Find where the given text appears and provide that cell's center as (X, Y) coordinate. 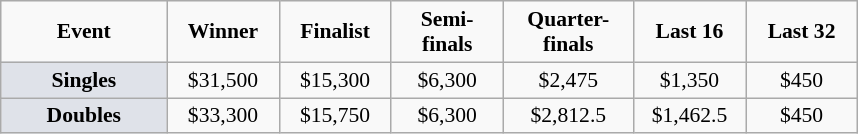
Winner (223, 32)
$2,812.5 (568, 116)
Last 32 (802, 32)
Last 16 (689, 32)
Event (84, 32)
$1,462.5 (689, 116)
$15,750 (335, 116)
Semi-finals (447, 32)
$15,300 (335, 80)
Finalist (335, 32)
Singles (84, 80)
$2,475 (568, 80)
Quarter-finals (568, 32)
$31,500 (223, 80)
Doubles (84, 116)
$33,300 (223, 116)
$1,350 (689, 80)
